Return [x, y] of the center of cell containing provided text 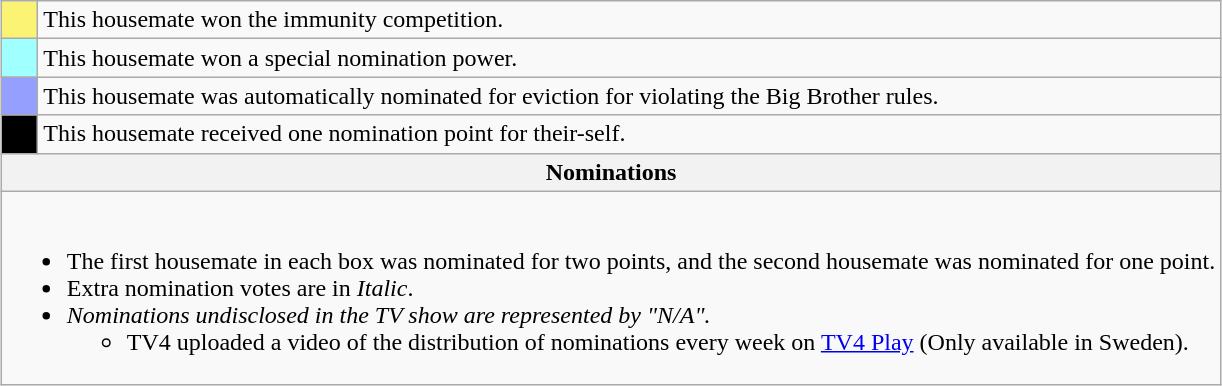
This housemate won a special nomination power. [630, 58]
This housemate was automatically nominated for eviction for violating the Big Brother rules. [630, 96]
This housemate won the immunity competition. [630, 20]
This housemate received one nomination point for their-self. [630, 134]
Nominations [610, 172]
